Return (X, Y) of the center of cell containing provided text 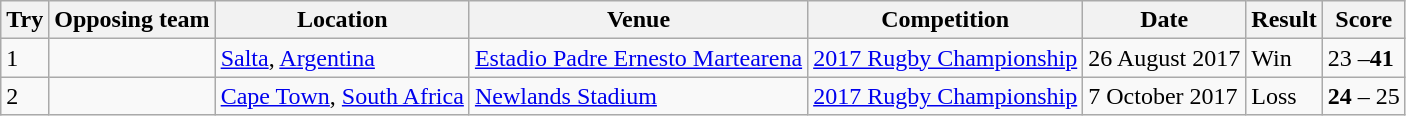
Newlands Stadium (638, 96)
Cape Town, South Africa (342, 96)
Location (342, 20)
Score (1364, 20)
Try (25, 20)
Win (1284, 58)
Competition (946, 20)
Salta, Argentina (342, 58)
Result (1284, 20)
24 – 25 (1364, 96)
Loss (1284, 96)
26 August 2017 (1164, 58)
2 (25, 96)
Estadio Padre Ernesto Martearena (638, 58)
7 October 2017 (1164, 96)
1 (25, 58)
Venue (638, 20)
23 –41 (1364, 58)
Date (1164, 20)
Opposing team (132, 20)
